Extract the (x, y) coordinate from the center of the cell holding the provided text.  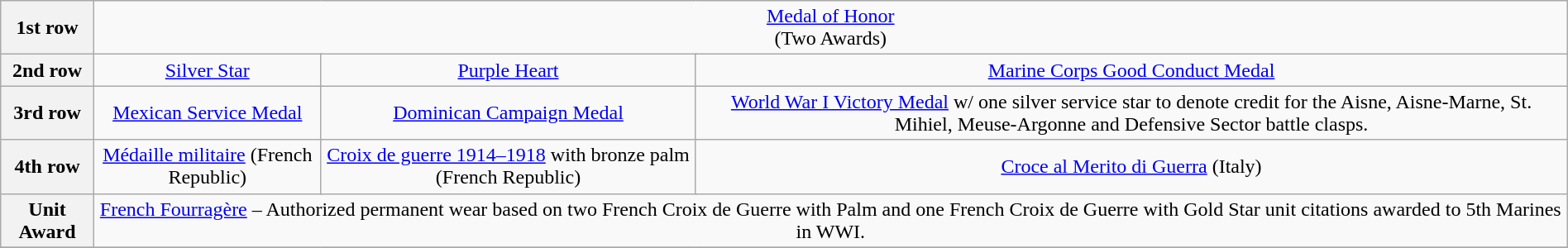
Croix de guerre 1914–1918 with bronze palm (French Republic) (508, 167)
4th row (48, 167)
Croce al Merito di Guerra (Italy) (1131, 167)
Medal of Honor(Two Awards) (830, 28)
3rd row (48, 112)
1st row (48, 28)
Unit Award (48, 220)
Médaille militaire (French Republic) (207, 167)
Purple Heart (508, 70)
Dominican Campaign Medal (508, 112)
Mexican Service Medal (207, 112)
Marine Corps Good Conduct Medal (1131, 70)
Silver Star (207, 70)
2nd row (48, 70)
